Pinpoint the cell where the given text exists, returning its (X, Y) midpoint coordinate. 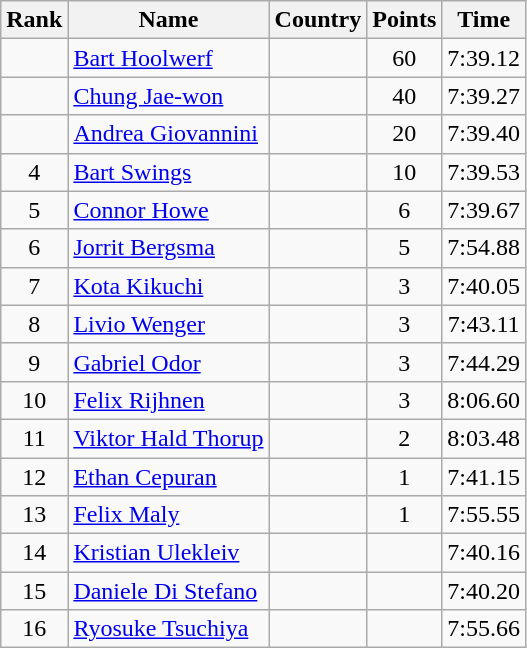
Viktor Hald Thorup (168, 438)
7:41.15 (484, 477)
40 (404, 96)
Livio Wenger (168, 324)
2 (404, 438)
Ethan Cepuran (168, 477)
Felix Maly (168, 515)
Andrea Giovannini (168, 134)
20 (404, 134)
8:03.48 (484, 438)
Bart Swings (168, 172)
9 (34, 362)
Points (404, 20)
7:39.53 (484, 172)
Country (318, 20)
15 (34, 591)
7 (34, 286)
11 (34, 438)
7:39.12 (484, 58)
16 (34, 629)
4 (34, 172)
7:54.88 (484, 248)
7:43.11 (484, 324)
13 (34, 515)
8:06.60 (484, 400)
7:44.29 (484, 362)
Rank (34, 20)
7:55.66 (484, 629)
Kristian Ulekleiv (168, 553)
7:39.40 (484, 134)
Bart Hoolwerf (168, 58)
Time (484, 20)
12 (34, 477)
Chung Jae-won (168, 96)
Gabriel Odor (168, 362)
60 (404, 58)
Connor Howe (168, 210)
Kota Kikuchi (168, 286)
Jorrit Bergsma (168, 248)
14 (34, 553)
Daniele Di Stefano (168, 591)
Felix Rijhnen (168, 400)
7:40.05 (484, 286)
Ryosuke Tsuchiya (168, 629)
Name (168, 20)
8 (34, 324)
7:39.27 (484, 96)
7:39.67 (484, 210)
7:40.16 (484, 553)
7:40.20 (484, 591)
7:55.55 (484, 515)
